Output the (X, Y) coordinate of the center of the cell containing the given text.  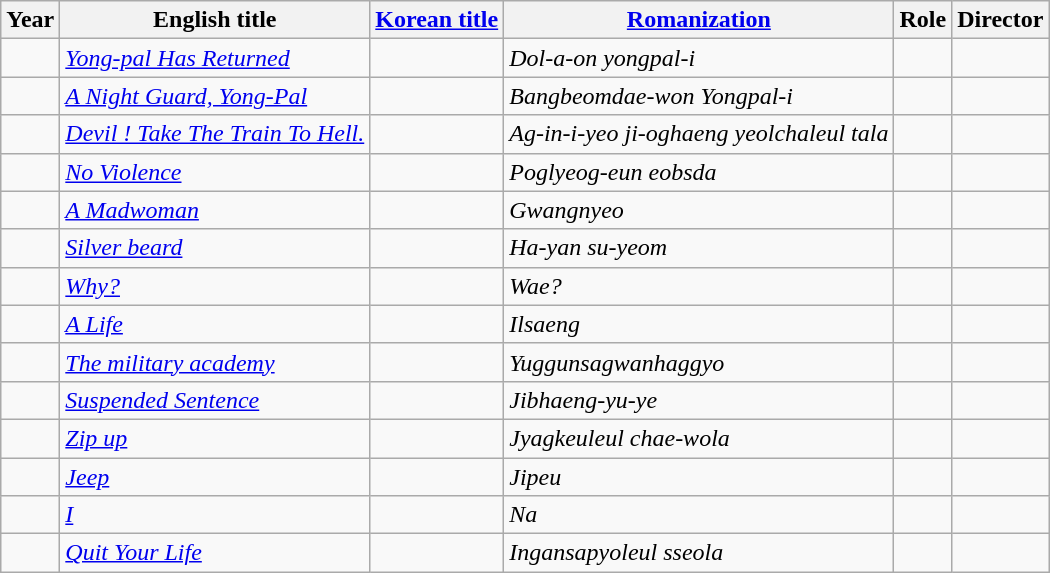
Suspended Sentence (215, 400)
A Life (215, 324)
I (215, 515)
Year (30, 20)
Quit Your Life (215, 553)
No Violence (215, 172)
Korean title (437, 20)
Yuggunsagwanhaggyo (699, 362)
Na (699, 515)
Yong-pal Has Returned (215, 58)
Wae? (699, 286)
Bangbeomdae-won Yongpal-i (699, 96)
Jeep (215, 477)
Devil ! Take The Train To Hell. (215, 134)
Ha-yan su-yeom (699, 248)
English title (215, 20)
Zip up (215, 438)
Dol-a-on yongpal-i (699, 58)
Poglyeog-eun eobsda (699, 172)
Ilsaeng (699, 324)
Silver beard (215, 248)
A Madwoman (215, 210)
Why? (215, 286)
Jibhaeng-yu-ye (699, 400)
Romanization (699, 20)
Gwangnyeo (699, 210)
Jipeu (699, 477)
Ingansapyoleul sseola (699, 553)
Jyagkeuleul chae-wola (699, 438)
The military academy (215, 362)
A Night Guard, Yong-Pal (215, 96)
Ag-in-i-yeo ji-oghaeng yeolchaleul tala (699, 134)
Director (1000, 20)
Role (923, 20)
